Return the (x, y) coordinate for the center point of the cell that contains the specified text.  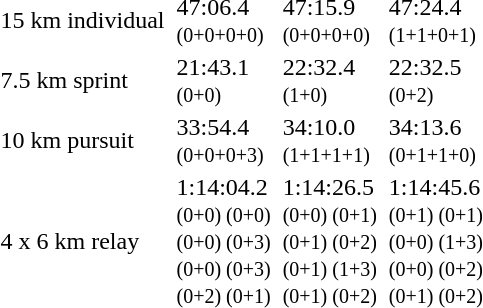
34:10.0(1+1+1+1) (330, 140)
22:32.4(1+0) (330, 80)
21:43.1(0+0) (224, 80)
33:54.4(0+0+0+3) (224, 140)
